Return the (X, Y) coordinate for the center point of the cell that contains the specified text.  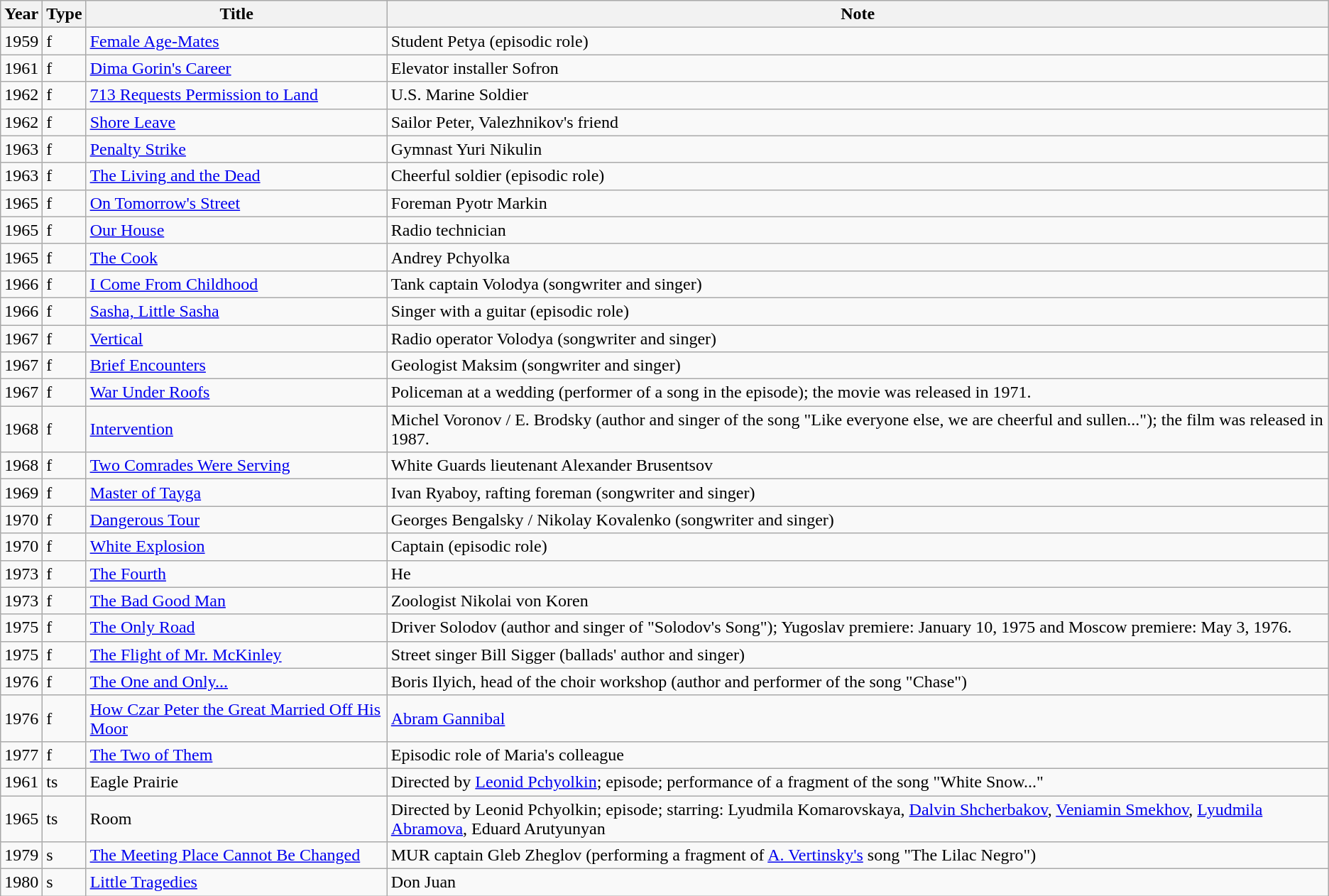
1979 (21, 856)
The Living and the Dead (236, 176)
Intervention (236, 429)
1980 (21, 883)
Don Juan (858, 883)
Abram Gannibal (858, 719)
Elevator installer Sofron (858, 68)
The Bad Good Man (236, 601)
Policeman at a wedding (performer of a song in the episode); the movie was released in 1971. (858, 393)
Driver Solodov (author and singer of "Solodov's Song"); Yugoslav premiere: January 10, 1975 and Moscow premiere: May 3, 1976. (858, 628)
The Only Road (236, 628)
White Guards lieutenant Alexander Brusentsov (858, 466)
Vertical (236, 339)
The Cook (236, 257)
Episodic role of Maria's colleague (858, 755)
Our House (236, 230)
Singer with a guitar (episodic role) (858, 311)
The Fourth (236, 574)
U.S. Marine Soldier (858, 95)
Master of Tayga (236, 493)
Shore Leave (236, 122)
Dima Gorin's Career (236, 68)
Michel Voronov / E. Brodsky (author and singer of the song "Like everyone else, we are cheerful and sullen..."); the film was released in 1987. (858, 429)
Penalty Strike (236, 149)
Radio operator Volodya (songwriter and singer) (858, 339)
Type (64, 14)
Radio technician (858, 230)
War Under Roofs (236, 393)
Year (21, 14)
Foreman Pyotr Markin (858, 203)
Student Petya (episodic role) (858, 41)
I Come From Childhood (236, 284)
Note (858, 14)
White Explosion (236, 547)
Room (236, 818)
Tank captain Volodya (songwriter and singer) (858, 284)
Gymnast Yuri Nikulin (858, 149)
The Two of Them (236, 755)
Directed by Leonid Pchyolkin; episode; performance of a fragment of the song "White Snow..." (858, 782)
Georges Bengalsky / Nikolay Kovalenko (songwriter and singer) (858, 520)
Little Tragedies (236, 883)
Zoologist Nikolai von Koren (858, 601)
How Czar Peter the Great Married Off His Moor (236, 719)
On Tomorrow's Street (236, 203)
Sailor Peter, Valezhnikov's friend (858, 122)
Street singer Bill Sigger (ballads' author and singer) (858, 655)
Sasha, Little Sasha (236, 311)
Two Comrades Were Serving (236, 466)
Boris Ilyich, head of the choir workshop (author and performer of the song "Chase") (858, 682)
Ivan Ryaboy, rafting foreman (songwriter and singer) (858, 493)
1969 (21, 493)
Captain (episodic role) (858, 547)
Directed by Leonid Pchyolkin; episode; starring: Lyudmila Komarovskaya, Dalvin Shcherbakov, Veniamin Smekhov, Lyudmila Abramova, Eduard Arutyunyan (858, 818)
He (858, 574)
The Meeting Place Cannot Be Changed (236, 856)
Female Age-Mates (236, 41)
1977 (21, 755)
The Flight of Mr. McKinley (236, 655)
1959 (21, 41)
Title (236, 14)
Dangerous Tour (236, 520)
MUR captain Gleb Zheglov (performing a fragment of A. Vertinsky's song "The Lilac Negro") (858, 856)
Brief Encounters (236, 366)
The One and Only... (236, 682)
Eagle Prairie (236, 782)
Geologist Maksim (songwriter and singer) (858, 366)
Cheerful soldier (episodic role) (858, 176)
713 Requests Permission to Land (236, 95)
Andrey Pchyolka (858, 257)
